Determine the [X, Y] coordinate at the center of the cell enclosing the given text.  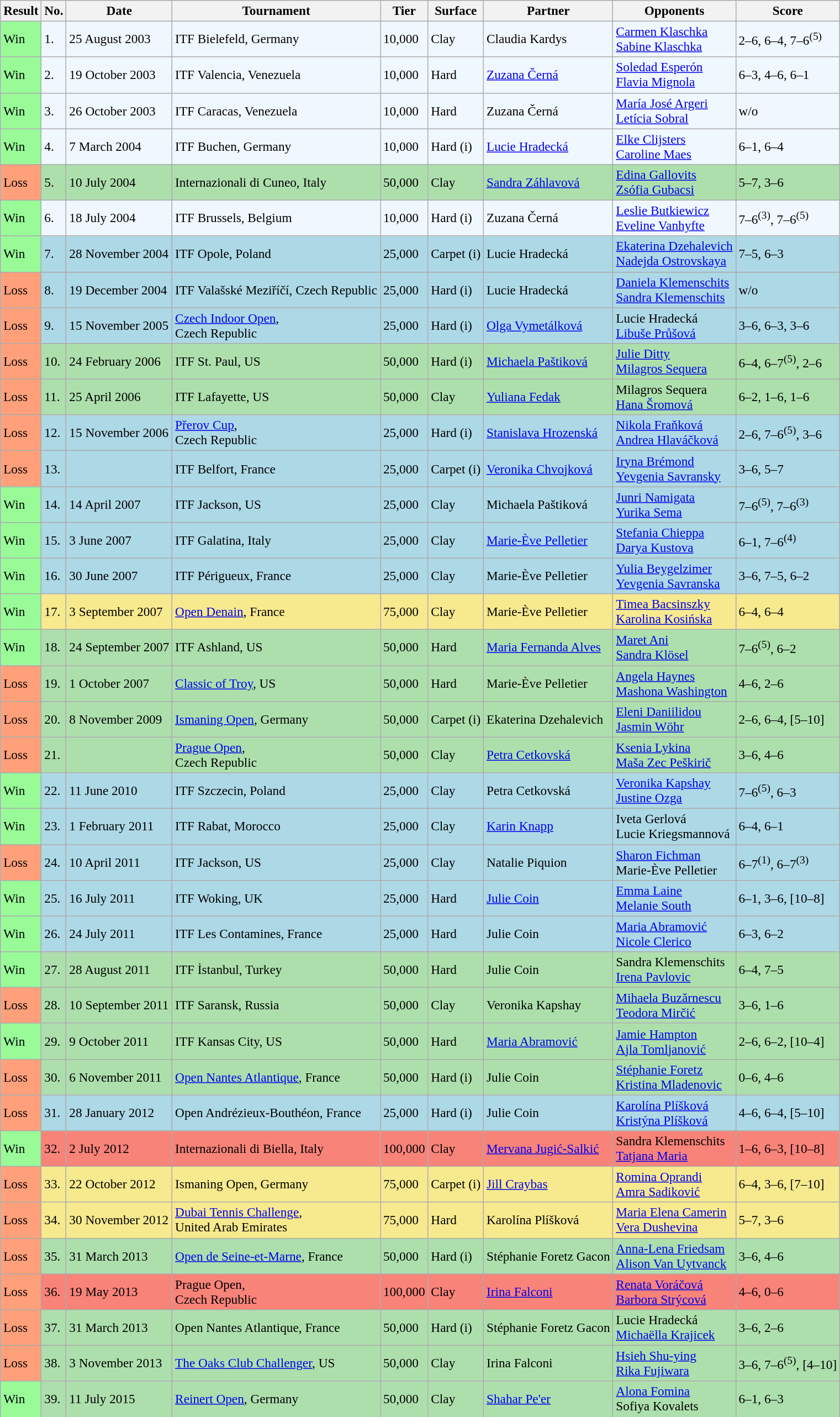
3–6, 7–5, 6–2 [788, 576]
3 June 2007 [119, 540]
22 October 2012 [119, 1184]
37. [54, 1327]
Czech Indoor Open, Czech Republic [276, 325]
No. [54, 10]
3–6, 1–6 [788, 1005]
Sharon Fichman Marie-Ève Pelletier [674, 862]
9 October 2011 [119, 1041]
Ekaterina Dzehalevich [548, 719]
ITF Valašské Meziříčí, Czech Republic [276, 289]
3. [54, 110]
Stefania Chieppa Darya Kustova [674, 540]
ITF Lafayette, US [276, 397]
ITF Kansas City, US [276, 1041]
Stanislava Hrozenská [548, 433]
1 February 2011 [119, 826]
15 November 2006 [119, 433]
28 November 2004 [119, 254]
4–6, 0–6 [788, 1292]
Veronika Kapshay Justine Ozga [674, 790]
3 September 2007 [119, 612]
Result [21, 10]
15 November 2005 [119, 325]
7–6(5), 6–2 [788, 647]
30 November 2012 [119, 1220]
11. [54, 397]
20. [54, 719]
10 September 2011 [119, 1005]
31. [54, 1113]
Open Andrézieux-Bouthéon, France [276, 1113]
2–6, 6–4, 7–6(5) [788, 39]
Leslie Butkiewicz Eveline Vanhyfte [674, 218]
6–4, 6–4 [788, 612]
Alona Fomina Sofiya Kovalets [674, 1399]
3 November 2013 [119, 1363]
4. [54, 146]
36. [54, 1292]
Lucie Hradecká Libuše Průšová [674, 325]
18. [54, 647]
Maria Elena Camerin Vera Dushevina [674, 1220]
Jamie Hampton Ajla Tomljanović [674, 1041]
Opponents [674, 10]
Yuliana Fedak [548, 397]
Soledad Esperón Flavia Mignola [674, 75]
26. [54, 934]
ITF Belfort, France [276, 468]
Renata Voráčová Barbora Strýcová [674, 1292]
30. [54, 1077]
6–1, 6–4 [788, 146]
Ekaterina Dzehalevich Nadejda Ostrovskaya [674, 254]
Junri Namigata Yurika Sema [674, 504]
Iryna Brémond Yevgenia Savransky [674, 468]
19 October 2003 [119, 75]
Tournament [276, 10]
12. [54, 433]
25 August 2003 [119, 39]
Internazionali di Cuneo, Italy [276, 182]
7–6(5), 6–3 [788, 790]
ITF Valencia, Venezuela [276, 75]
ITF Ashland, US [276, 647]
6–3, 6–2 [788, 934]
24. [54, 862]
25 April 2006 [119, 397]
Jill Craybas [548, 1184]
16. [54, 576]
8 November 2009 [119, 719]
Classic of Troy, US [276, 683]
6–1, 7–6(4) [788, 540]
ITF Galatina, Italy [276, 540]
6–4, 7–5 [788, 969]
10 July 2004 [119, 182]
0–6, 4–6 [788, 1077]
ITF Les Contamines, France [276, 934]
Karin Knapp [548, 826]
32. [54, 1148]
Veronika Chvojková [548, 468]
6–7(1), 6–7(3) [788, 862]
Nikola Fraňková Andrea Hlaváčková [674, 433]
Angela Haynes Mashona Washington [674, 683]
19. [54, 683]
19 December 2004 [119, 289]
21. [54, 755]
6 November 2011 [119, 1077]
Maret Ani Sandra Klösel [674, 647]
Elke Clijsters Caroline Maes [674, 146]
24 February 2006 [119, 361]
Claudia Kardys [548, 39]
ITF Brussels, Belgium [276, 218]
Tier [404, 10]
Olga Vymetálková [548, 325]
Lucie Hradecká Michaëlla Krajicek [674, 1327]
2–6, 7–6(5), 3–6 [788, 433]
Dubai Tennis Challenge, United Arab Emirates [276, 1220]
Yulia Beygelzimer Yevgenia Savranska [674, 576]
34. [54, 1220]
Julie Ditty Milagros Sequera [674, 361]
9. [54, 325]
Daniela Klemenschits Sandra Klemenschits [674, 289]
Milagros Sequera Hana Šromová [674, 397]
2–6, 6–4, [5–10] [788, 719]
ITF İstanbul, Turkey [276, 969]
22. [54, 790]
ITF Saransk, Russia [276, 1005]
Emma Laine Melanie South [674, 898]
Karolína Plíšková Kristýna Plíšková [674, 1113]
39. [54, 1399]
Timea Bacsinszky Karolina Kosińska [674, 612]
4–6, 2–6 [788, 683]
ITF Périgueux, France [276, 576]
Open Denain, France [276, 612]
ITF St. Paul, US [276, 361]
Edina Gallovits Zsófia Gubacsi [674, 182]
Maria Fernanda Alves [548, 647]
Romina Oprandi Amra Sadiković [674, 1184]
María José Argeri Letícia Sobral [674, 110]
Iveta Gerlová Lucie Kriegsmannová [674, 826]
Sandra Záhlavová [548, 182]
6–4, 3–6, [7–10] [788, 1184]
11 July 2015 [119, 1399]
1. [54, 39]
33. [54, 1184]
7 March 2004 [119, 146]
Surface [456, 10]
7–6(3), 7–6(5) [788, 218]
8. [54, 289]
Date [119, 10]
ITF Szczecin, Poland [276, 790]
Stéphanie Foretz Kristina Mladenovic [674, 1077]
10. [54, 361]
6–1, 6–3 [788, 1399]
3–6, 7–6(5), [4–10] [788, 1363]
Anna-Lena Friedsam Alison Van Uytvanck [674, 1256]
6–3, 4–6, 6–1 [788, 75]
2. [54, 75]
19 May 2013 [119, 1292]
Hsieh Shu-ying Rika Fujiwara [674, 1363]
Ksenia Lykina Maša Zec Peškirič [674, 755]
5. [54, 182]
2–6, 6–2, [10–4] [788, 1041]
Přerov Cup, Czech Republic [276, 433]
11 June 2010 [119, 790]
18 July 2004 [119, 218]
Shahar Pe'er [548, 1399]
6–2, 1–6, 1–6 [788, 397]
7. [54, 254]
Internazionali di Biella, Italy [276, 1148]
24 July 2011 [119, 934]
38. [54, 1363]
Maria Abramović Nicole Clerico [674, 934]
Score [788, 10]
3–6, 2–6 [788, 1327]
3–6, 5–7 [788, 468]
27. [54, 969]
Eleni Daniilidou Jasmin Wöhr [674, 719]
Sandra Klemenschits Irena Pavlovic [674, 969]
6–4, 6–7(5), 2–6 [788, 361]
ITF Opole, Poland [276, 254]
17. [54, 612]
25. [54, 898]
35. [54, 1256]
Veronika Kapshay [548, 1005]
6–1, 3–6, [10–8] [788, 898]
Mihaela Buzărnescu Teodora Mirčić [674, 1005]
Maria Abramović [548, 1041]
28 January 2012 [119, 1113]
10 April 2011 [119, 862]
28. [54, 1005]
ITF Bielefeld, Germany [276, 39]
Mervana Jugić-Salkić [548, 1148]
14. [54, 504]
Natalie Piquion [548, 862]
28 August 2011 [119, 969]
30 June 2007 [119, 576]
6–4, 6–1 [788, 826]
Karolína Plíšková [548, 1220]
16 July 2011 [119, 898]
1 October 2007 [119, 683]
29. [54, 1041]
Carmen Klaschka Sabine Klaschka [674, 39]
Open de Seine-et-Marne, France [276, 1256]
7–5, 6–3 [788, 254]
Reinert Open, Germany [276, 1399]
Sandra Klemenschits Tatjana Maria [674, 1148]
23. [54, 826]
1–6, 6–3, [10–8] [788, 1148]
3–6, 6–3, 3–6 [788, 325]
14 April 2007 [119, 504]
6. [54, 218]
ITF Caracas, Venezuela [276, 110]
The Oaks Club Challenger, US [276, 1363]
13. [54, 468]
26 October 2003 [119, 110]
4–6, 6–4, [5–10] [788, 1113]
ITF Woking, UK [276, 898]
15. [54, 540]
24 September 2007 [119, 647]
ITF Buchen, Germany [276, 146]
ITF Rabat, Morocco [276, 826]
7–6(5), 7–6(3) [788, 504]
2 July 2012 [119, 1148]
Partner [548, 10]
